Output the (X, Y) coordinate of the center of the cell containing the given text.  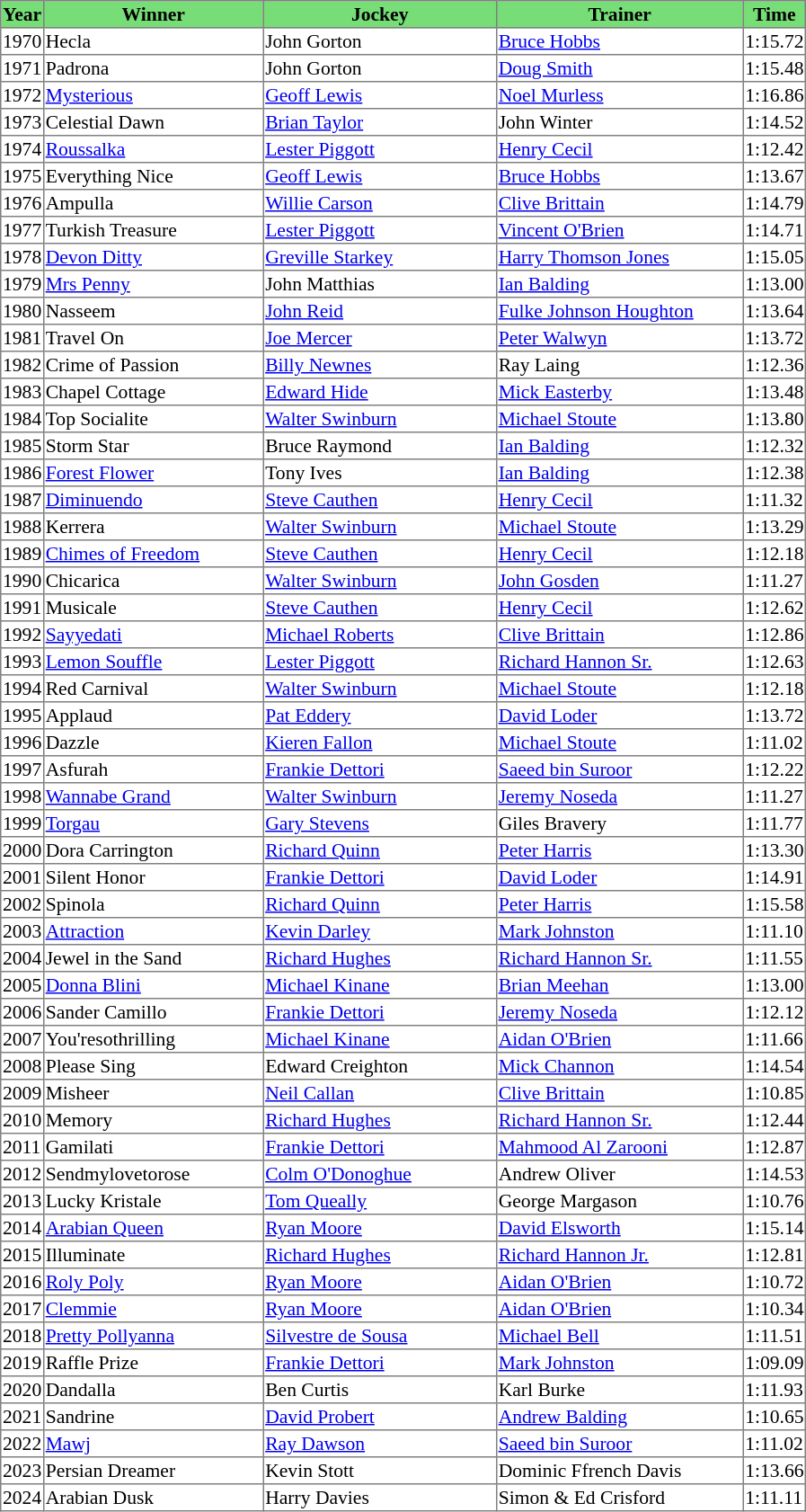
Ampulla (153, 203)
1:12.81 (775, 1255)
2001 (22, 877)
1993 (22, 662)
Celestial Dawn (153, 122)
Mawj (153, 1444)
Mysterious (153, 95)
1:10.72 (775, 1282)
1:10.85 (775, 1093)
Karl Burke (619, 1390)
1985 (22, 446)
John Matthias (380, 284)
Year (22, 14)
1:12.63 (775, 662)
1:12.22 (775, 769)
2023 (22, 1471)
Ray Laing (619, 365)
2006 (22, 1012)
Richard Hannon Jr. (619, 1255)
1987 (22, 500)
Attraction (153, 931)
Persian Dreamer (153, 1471)
Mahmood Al Zarooni (619, 1147)
Red Carnival (153, 689)
Greville Starkey (380, 257)
Edward Hide (380, 392)
Mick Channon (619, 1066)
Raffle Prize (153, 1363)
Torgau (153, 823)
1:11.66 (775, 1039)
1972 (22, 95)
Andrew Balding (619, 1417)
Ray Dawson (380, 1444)
1:11.51 (775, 1336)
David Probert (380, 1417)
Forest Flower (153, 473)
Michael Roberts (380, 635)
Spinola (153, 904)
Jewel in the Sand (153, 958)
1:13.64 (775, 311)
Brian Taylor (380, 122)
1:14.79 (775, 203)
1:14.53 (775, 1174)
Silvestre de Sousa (380, 1336)
Billy Newnes (380, 365)
Harry Davies (380, 1498)
1:13.66 (775, 1471)
Andrew Oliver (619, 1174)
Nasseem (153, 311)
Chimes of Freedom (153, 554)
Gamilati (153, 1147)
Peter Walwyn (619, 338)
1:14.52 (775, 122)
Chicarica (153, 581)
Time (775, 14)
Kevin Darley (380, 931)
1973 (22, 122)
1984 (22, 419)
2004 (22, 958)
1:12.38 (775, 473)
John Winter (619, 122)
Top Socialite (153, 419)
Sendmylovetorose (153, 1174)
1:12.32 (775, 446)
Jockey (380, 14)
2012 (22, 1174)
1:12.36 (775, 365)
Brian Meehan (619, 985)
1:11.77 (775, 823)
Donna Blini (153, 985)
1978 (22, 257)
2017 (22, 1309)
1:10.65 (775, 1417)
Mick Easterby (619, 392)
1:11.11 (775, 1498)
Devon Ditty (153, 257)
1974 (22, 149)
1997 (22, 769)
1:15.48 (775, 68)
Wannabe Grand (153, 796)
1:15.14 (775, 1228)
Trainer (619, 14)
Arabian Queen (153, 1228)
1977 (22, 230)
1990 (22, 581)
Clemmie (153, 1309)
Misheer (153, 1093)
2024 (22, 1498)
Turkish Treasure (153, 230)
Neil Callan (380, 1093)
Memory (153, 1120)
2007 (22, 1039)
1:14.54 (775, 1066)
Pretty Pollyanna (153, 1336)
John Reid (380, 311)
Willie Carson (380, 203)
1981 (22, 338)
1998 (22, 796)
2015 (22, 1255)
Tom Queally (380, 1201)
1:14.71 (775, 230)
Tony Ives (380, 473)
Kevin Stott (380, 1471)
Sayyedati (153, 635)
2009 (22, 1093)
Edward Creighton (380, 1066)
1982 (22, 365)
Applaud (153, 716)
1986 (22, 473)
1:15.05 (775, 257)
Pat Eddery (380, 716)
Vincent O'Brien (619, 230)
Roly Poly (153, 1282)
Padrona (153, 68)
1983 (22, 392)
2003 (22, 931)
Mrs Penny (153, 284)
John Gosden (619, 581)
1:13.30 (775, 850)
1980 (22, 311)
1976 (22, 203)
Dora Carrington (153, 850)
1:11.32 (775, 500)
1:09.09 (775, 1363)
Joe Mercer (380, 338)
1:13.48 (775, 392)
1:13.29 (775, 527)
You'resothrilling (153, 1039)
Bruce Raymond (380, 446)
George Margason (619, 1201)
1995 (22, 716)
David Elsworth (619, 1228)
1988 (22, 527)
Lemon Souffle (153, 662)
Noel Murless (619, 95)
2002 (22, 904)
Sandrine (153, 1417)
1:13.67 (775, 176)
Asfurah (153, 769)
1:10.34 (775, 1309)
Colm O'Donoghue (380, 1174)
1:15.58 (775, 904)
Giles Bravery (619, 823)
Dominic Ffrench Davis (619, 1471)
1979 (22, 284)
Hecla (153, 41)
Winner (153, 14)
1:13.80 (775, 419)
1:11.10 (775, 931)
2014 (22, 1228)
Dazzle (153, 743)
Sander Camillo (153, 1012)
Dandalla (153, 1390)
1:11.55 (775, 958)
2013 (22, 1201)
1991 (22, 608)
1:12.62 (775, 608)
2008 (22, 1066)
Doug Smith (619, 68)
1:11.93 (775, 1390)
1992 (22, 635)
2020 (22, 1390)
2021 (22, 1417)
Illuminate (153, 1255)
Lucky Kristale (153, 1201)
1970 (22, 41)
Roussalka (153, 149)
Please Sing (153, 1066)
Chapel Cottage (153, 392)
Kerrera (153, 527)
2011 (22, 1147)
1:12.12 (775, 1012)
Ben Curtis (380, 1390)
Musicale (153, 608)
Arabian Dusk (153, 1498)
Simon & Ed Crisford (619, 1498)
Harry Thomson Jones (619, 257)
2016 (22, 1282)
1:12.86 (775, 635)
Storm Star (153, 446)
2005 (22, 985)
1989 (22, 554)
1:12.42 (775, 149)
Michael Bell (619, 1336)
1:12.87 (775, 1147)
1999 (22, 823)
Travel On (153, 338)
Silent Honor (153, 877)
Fulke Johnson Houghton (619, 311)
1975 (22, 176)
Everything Nice (153, 176)
2019 (22, 1363)
1:15.72 (775, 41)
Diminuendo (153, 500)
1:16.86 (775, 95)
Kieren Fallon (380, 743)
2000 (22, 850)
1:10.76 (775, 1201)
1994 (22, 689)
1:14.91 (775, 877)
2022 (22, 1444)
1996 (22, 743)
Crime of Passion (153, 365)
1971 (22, 68)
1:12.44 (775, 1120)
2018 (22, 1336)
Gary Stevens (380, 823)
2010 (22, 1120)
